Search for the cell housing the specified text and yield its [X, Y] center coordinate. 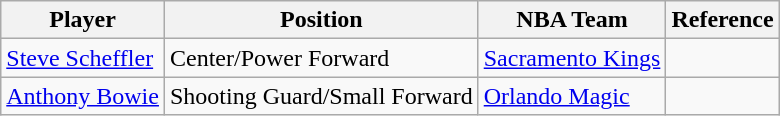
Sacramento Kings [572, 58]
NBA Team [572, 20]
Shooting Guard/Small Forward [321, 96]
Steve Scheffler [83, 58]
Orlando Magic [572, 96]
Position [321, 20]
Player [83, 20]
Reference [722, 20]
Anthony Bowie [83, 96]
Center/Power Forward [321, 58]
